Capture the cell that displays the provided text and extract its (x, y) central coordinate. 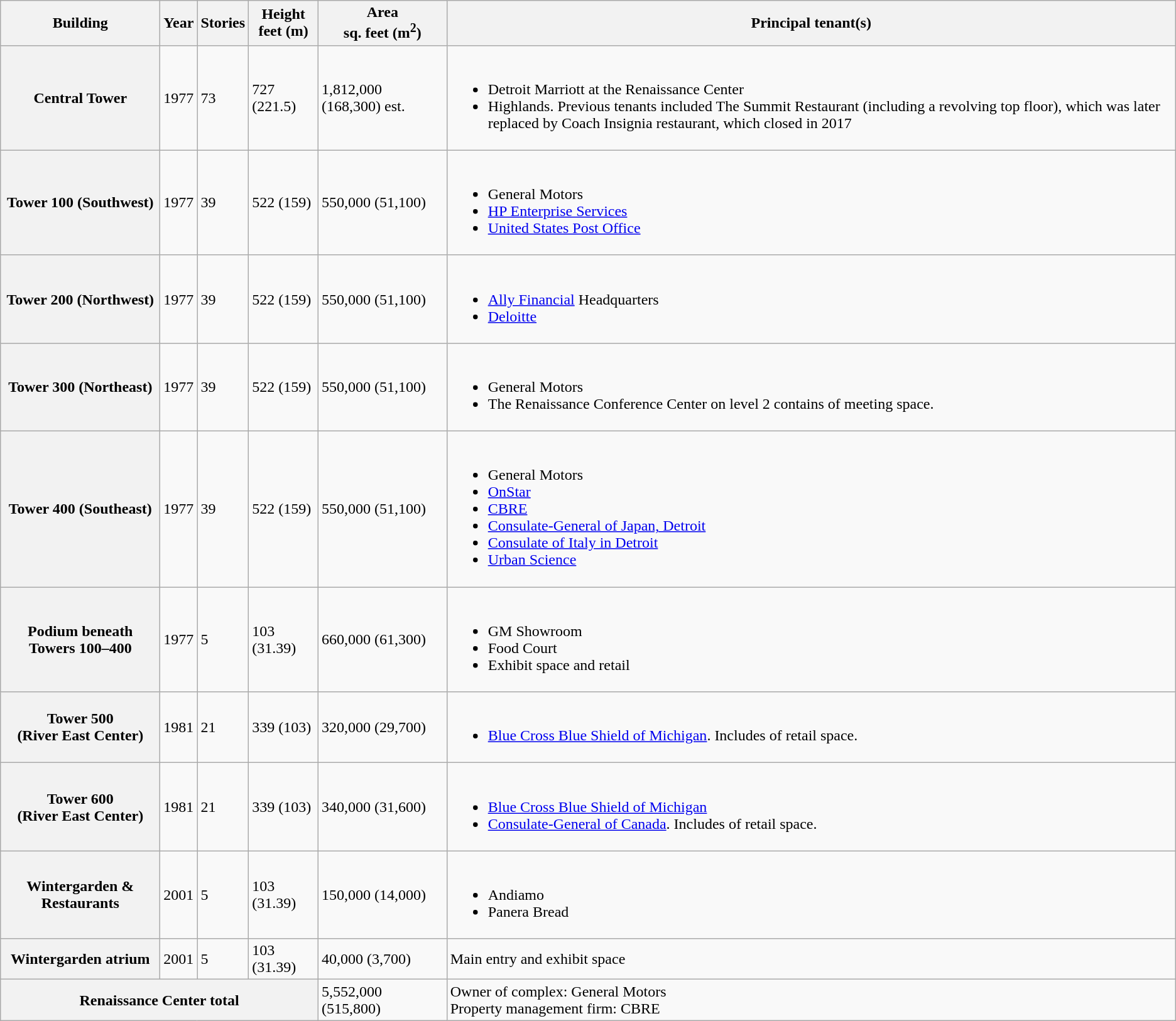
Heightfeet (m) (284, 23)
320,000 (29,700) (383, 727)
5,552,000 (515,800) (383, 1000)
General MotorsOnStarCBREConsulate-General of Japan, DetroitConsulate of Italy in DetroitUrban Science (811, 509)
1,812,000 (168,300) est. (383, 98)
Building (80, 23)
Areasq. feet (m2) (383, 23)
Blue Cross Blue Shield of MichiganConsulate-General of Canada. Includes of retail space. (811, 807)
Renaissance Center total (160, 1000)
Wintergarden & Restaurants (80, 895)
Tower 300 (Northeast) (80, 387)
340,000 (31,600) (383, 807)
Tower 400 (Southeast) (80, 509)
727 (221.5) (284, 98)
660,000 (61,300) (383, 639)
Tower 500(River East Center) (80, 727)
Stories (223, 23)
Blue Cross Blue Shield of Michigan. Includes of retail space. (811, 727)
Wintergarden atrium (80, 959)
Year (178, 23)
Podium beneathTowers 100–400 (80, 639)
Ally Financial HeadquartersDeloitte (811, 299)
Main entry and exhibit space (811, 959)
Tower 600(River East Center) (80, 807)
Principal tenant(s) (811, 23)
Central Tower (80, 98)
Owner of complex: General MotorsProperty management firm: CBRE (811, 1000)
40,000 (3,700) (383, 959)
Tower 200 (Northwest) (80, 299)
73 (223, 98)
General MotorsHP Enterprise ServicesUnited States Post Office (811, 202)
AndiamoPanera Bread (811, 895)
Tower 100 (Southwest) (80, 202)
General MotorsThe Renaissance Conference Center on level 2 contains of meeting space. (811, 387)
150,000 (14,000) (383, 895)
GM ShowroomFood CourtExhibit space and retail (811, 639)
